Scan for the cell matching the given text and deliver its [X, Y] coordinate at center. 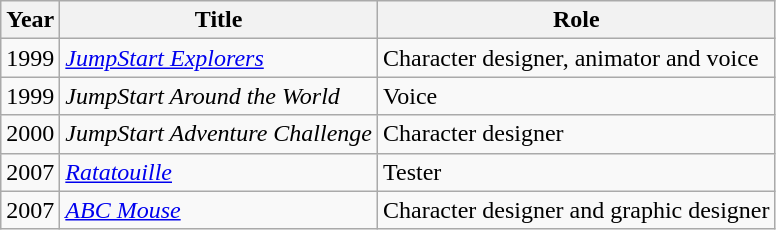
Character designer and graphic designer [576, 210]
Title [219, 20]
Ratatouille [219, 172]
JumpStart Around the World [219, 96]
Year [30, 20]
2000 [30, 134]
Character designer, animator and voice [576, 58]
JumpStart Explorers [219, 58]
JumpStart Adventure Challenge [219, 134]
ABC Mouse [219, 210]
Role [576, 20]
Tester [576, 172]
Character designer [576, 134]
Voice [576, 96]
